Detect which cell encompasses the target text, then output its (x, y) center coordinate. 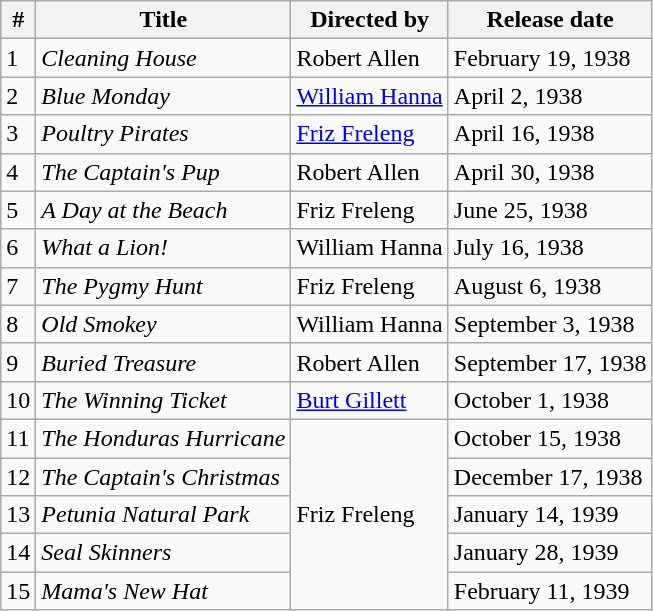
Burt Gillett (370, 400)
April 2, 1938 (550, 96)
7 (18, 286)
Title (164, 20)
What a Lion! (164, 248)
Old Smokey (164, 324)
Petunia Natural Park (164, 515)
10 (18, 400)
February 11, 1939 (550, 591)
4 (18, 172)
Release date (550, 20)
The Honduras Hurricane (164, 438)
Cleaning House (164, 58)
April 30, 1938 (550, 172)
January 28, 1939 (550, 553)
The Winning Ticket (164, 400)
11 (18, 438)
Poultry Pirates (164, 134)
The Pygmy Hunt (164, 286)
October 1, 1938 (550, 400)
April 16, 1938 (550, 134)
5 (18, 210)
# (18, 20)
The Captain's Christmas (164, 477)
A Day at the Beach (164, 210)
3 (18, 134)
September 17, 1938 (550, 362)
Buried Treasure (164, 362)
12 (18, 477)
June 25, 1938 (550, 210)
9 (18, 362)
Mama's New Hat (164, 591)
Directed by (370, 20)
15 (18, 591)
August 6, 1938 (550, 286)
January 14, 1939 (550, 515)
14 (18, 553)
Blue Monday (164, 96)
October 15, 1938 (550, 438)
February 19, 1938 (550, 58)
September 3, 1938 (550, 324)
December 17, 1938 (550, 477)
2 (18, 96)
13 (18, 515)
The Captain's Pup (164, 172)
6 (18, 248)
8 (18, 324)
July 16, 1938 (550, 248)
1 (18, 58)
Seal Skinners (164, 553)
